Output the (X, Y) coordinate of the center of the cell containing the given text.  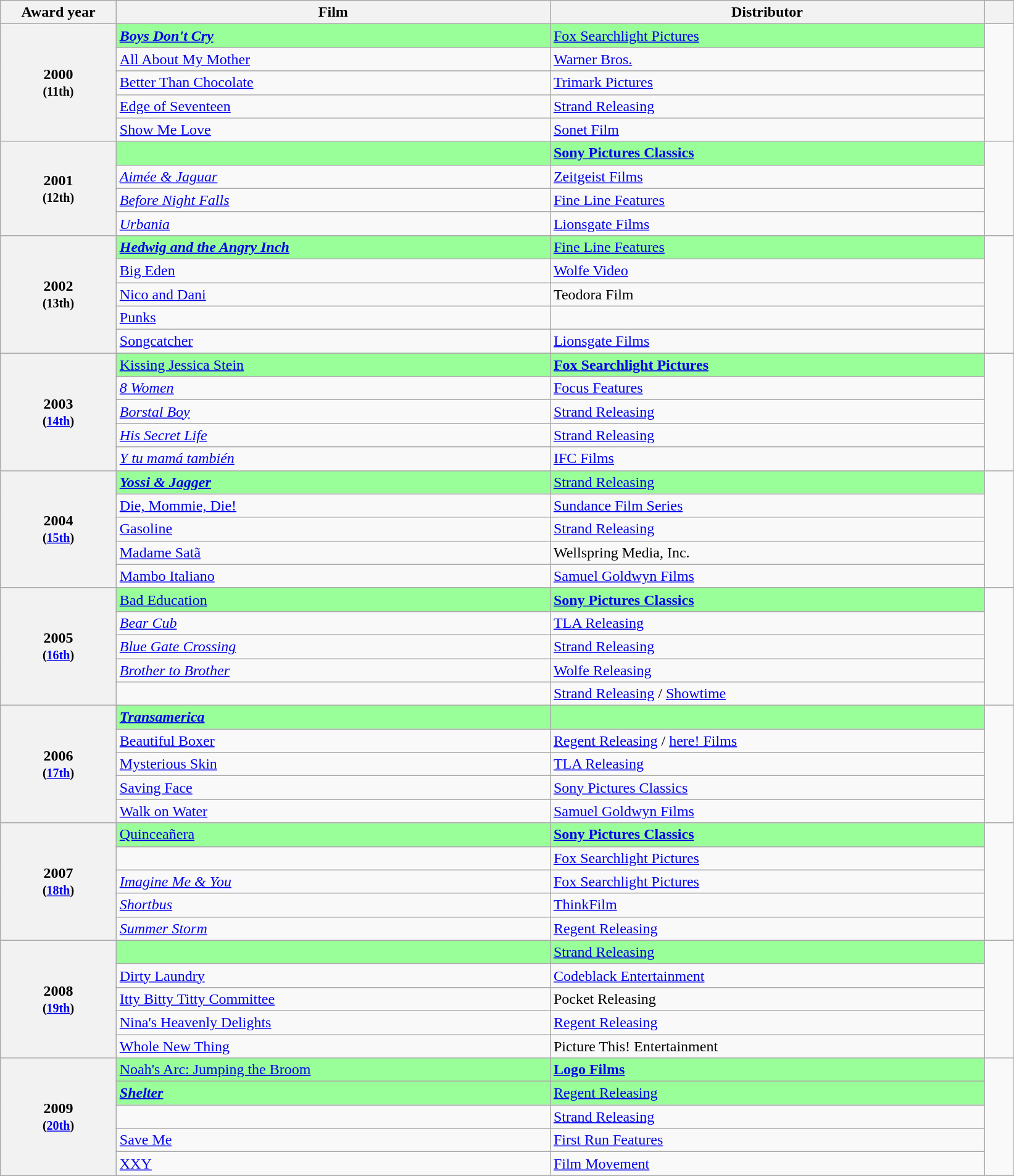
Logo Films (767, 1070)
First Run Features (767, 1140)
2004(15th) (59, 529)
Award year (59, 12)
Die, Mommie, Die! (333, 506)
Kissing Jessica Stein (333, 365)
Yossi & Jagger (333, 482)
Imagine Me & You (333, 882)
Shelter (333, 1093)
Nina's Heavenly Delights (333, 1022)
Zeitgeist Films (767, 177)
Bear Cub (333, 623)
Mysterious Skin (333, 764)
Regent Releasing / here! Films (767, 741)
Mambo Italiano (333, 576)
Pocket Releasing (767, 999)
Film (333, 12)
Y tu mamá también (333, 459)
Bad Education (333, 599)
Shortbus (333, 905)
2006(17th) (59, 764)
Nico and Dani (333, 294)
Transamerica (333, 717)
XXY (333, 1164)
Before Night Falls (333, 200)
Hedwig and the Angry Inch (333, 247)
IFC Films (767, 459)
2003(14th) (59, 412)
Warner Bros. (767, 59)
Trimark Pictures (767, 83)
Wolfe Video (767, 270)
Sonet Film (767, 130)
Punks (333, 318)
Picture This! Entertainment (767, 1046)
Noah's Arc: Jumping the Broom (333, 1070)
Distributor (767, 12)
Teodora Film (767, 294)
Summer Storm (333, 928)
2002(13th) (59, 294)
Strand Releasing / Showtime (767, 694)
Brother to Brother (333, 670)
Focus Features (767, 388)
Boys Don't Cry (333, 36)
Better Than Chocolate (333, 83)
Film Movement (767, 1164)
ThinkFilm (767, 905)
Dirty Laundry (333, 975)
2007(18th) (59, 882)
His Secret Life (333, 435)
Edge of Seventeen (333, 106)
Beautiful Boxer (333, 741)
8 Women (333, 388)
Big Eden (333, 270)
Borstal Boy (333, 412)
2000(11th) (59, 83)
Quinceañera (333, 835)
Blue Gate Crossing (333, 646)
All About My Mother (333, 59)
2008(19th) (59, 999)
Madame Satã (333, 553)
Sundance Film Series (767, 506)
2001(12th) (59, 188)
Urbania (333, 223)
Whole New Thing (333, 1046)
Gasoline (333, 529)
Saving Face (333, 788)
Codeblack Entertainment (767, 975)
Wolfe Releasing (767, 670)
Itty Bitty Titty Committee (333, 999)
Save Me (333, 1140)
Aimée & Jaguar (333, 177)
Show Me Love (333, 130)
Walk on Water (333, 811)
2005(16th) (59, 646)
2009(20th) (59, 1117)
Songcatcher (333, 341)
Wellspring Media, Inc. (767, 553)
